Determine the [X, Y] coordinate at the center of the cell enclosing the given text.  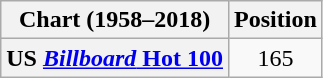
Chart (1958–2018) [115, 20]
US Billboard Hot 100 [115, 58]
165 [276, 58]
Position [276, 20]
